Return the [x, y] coordinate for the center point of the cell that contains the specified text.  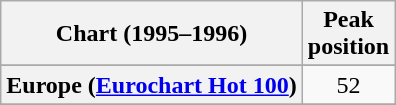
Peakposition [348, 34]
Europe (Eurochart Hot 100) [152, 85]
Chart (1995–1996) [152, 34]
52 [348, 85]
